Return (x, y) of the center of cell containing provided text 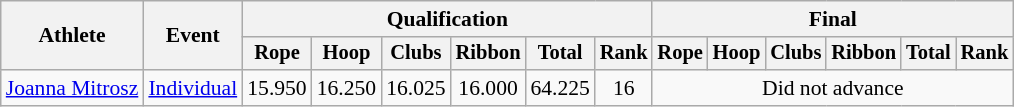
16.025 (416, 88)
64.225 (560, 88)
15.950 (276, 88)
Event (192, 36)
Joanna Mitrosz (72, 88)
16 (624, 88)
16.000 (488, 88)
Athlete (72, 36)
Did not advance (832, 88)
Individual (192, 88)
Qualification (447, 19)
16.250 (346, 88)
Final (832, 19)
